Determine the [x, y] coordinate at the center of the cell enclosing the given text.  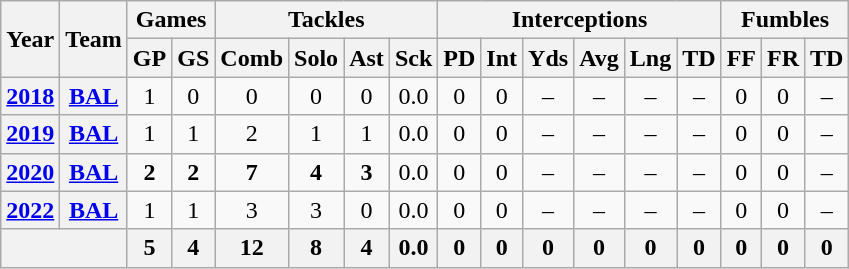
Tackles [326, 20]
Fumbles [785, 20]
Games [170, 20]
Avg [600, 58]
Ast [367, 58]
Comb [252, 58]
Interceptions [580, 20]
2020 [30, 172]
Int [502, 58]
Team [94, 39]
Sck [413, 58]
Solo [316, 58]
12 [252, 248]
2018 [30, 96]
PD [460, 58]
Yds [548, 58]
GS [194, 58]
2019 [30, 134]
Year [30, 39]
GP [149, 58]
FR [784, 58]
2022 [30, 210]
5 [149, 248]
FF [741, 58]
8 [316, 248]
7 [252, 172]
Lng [650, 58]
